Detect which cell encompasses the target text, then output its [X, Y] center coordinate. 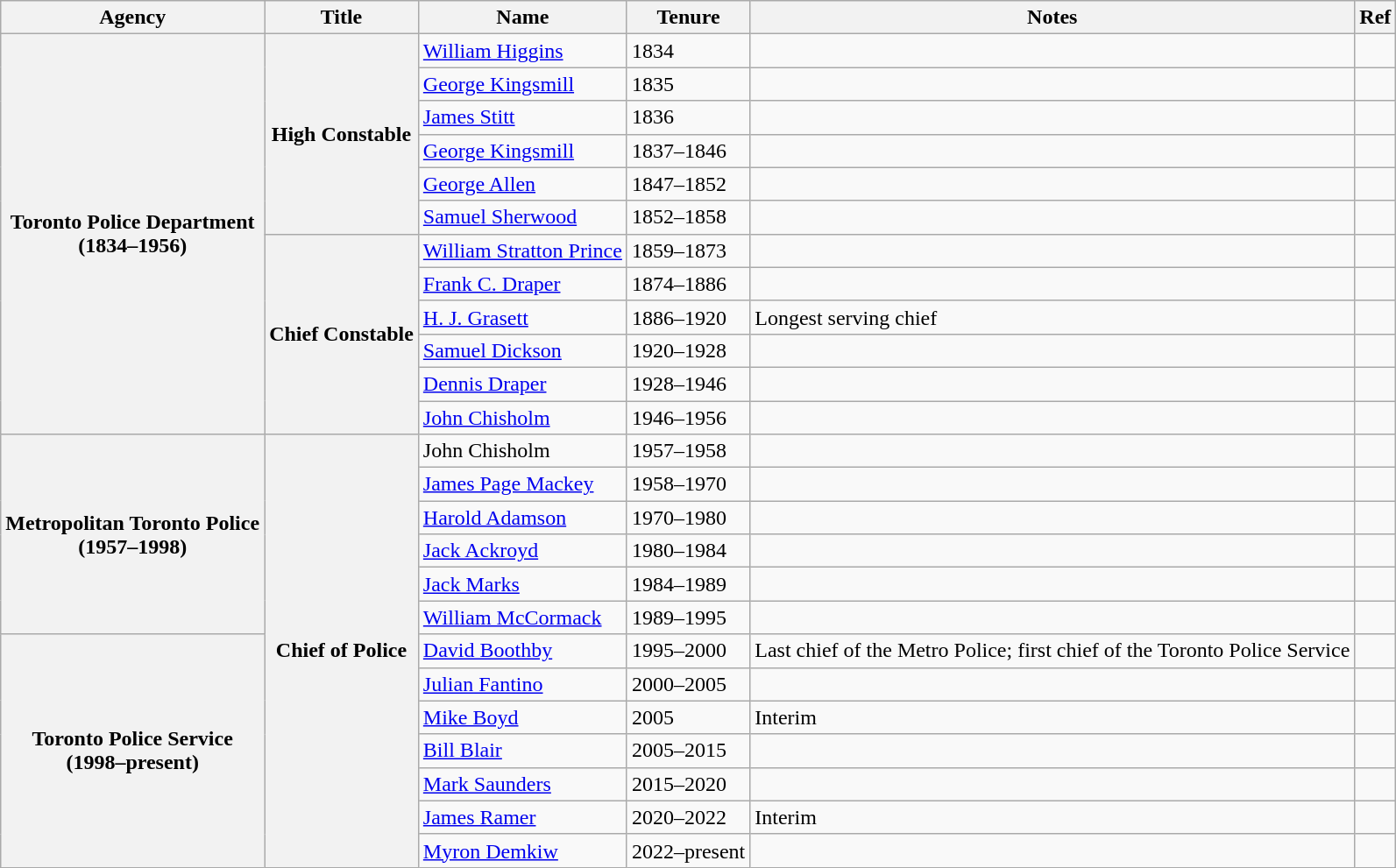
1980–1984 [688, 551]
1847–1852 [688, 184]
Jack Marks [522, 584]
Samuel Dickson [522, 350]
H. J. Grasett [522, 317]
1957–1958 [688, 451]
Bill Blair [522, 751]
1946–1956 [688, 418]
Mike Boyd [522, 717]
2005 [688, 717]
Julian Fantino [522, 684]
David Boothby [522, 651]
Notes [1052, 18]
Frank C. Draper [522, 284]
Samuel Sherwood [522, 217]
George Allen [522, 184]
1874–1886 [688, 284]
1852–1858 [688, 217]
William Higgins [522, 51]
1958–1970 [688, 484]
Chief Constable [342, 334]
William Stratton Prince [522, 251]
Chief of Police [342, 652]
1834 [688, 51]
Harold Adamson [522, 518]
Metropolitan Toronto Police(1957–1998) [133, 534]
Mark Saunders [522, 784]
1836 [688, 117]
Dennis Draper [522, 384]
Longest serving chief [1052, 317]
Tenure [688, 18]
2015–2020 [688, 784]
1928–1946 [688, 384]
1886–1920 [688, 317]
Agency [133, 18]
Jack Ackroyd [522, 551]
Toronto Police Service(1998–present) [133, 751]
1989–1995 [688, 617]
2005–2015 [688, 751]
James Page Mackey [522, 484]
1984–1989 [688, 584]
William McCormack [522, 617]
Name [522, 18]
1970–1980 [688, 518]
1859–1873 [688, 251]
Last chief of the Metro Police; first chief of the Toronto Police Service [1052, 651]
1995–2000 [688, 651]
Myron Demkiw [522, 850]
Toronto Police Department(1834–1956) [133, 235]
Ref [1376, 18]
Title [342, 18]
James Stitt [522, 117]
1835 [688, 84]
2000–2005 [688, 684]
2022–present [688, 850]
James Ramer [522, 817]
2020–2022 [688, 817]
1837–1846 [688, 151]
High Constable [342, 134]
1920–1928 [688, 350]
